Extract the [x, y] coordinate from the center of the cell holding the provided text.  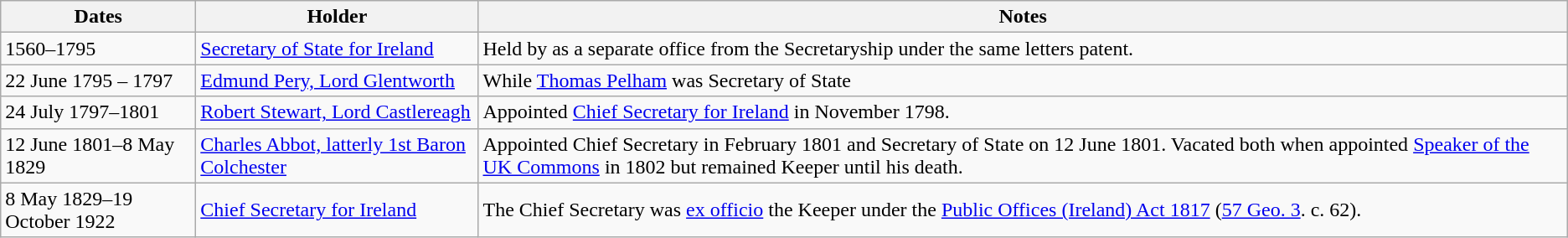
Held by as a separate office from the Secretaryship under the same letters patent. [1023, 49]
24 July 1797–1801 [99, 112]
The Chief Secretary was ex officio the Keeper under the Public Offices (Ireland) Act 1817 (57 Geo. 3. c. 62). [1023, 210]
Holder [337, 17]
Notes [1023, 17]
8 May 1829–19 October 1922 [99, 210]
Secretary of State for Ireland [337, 49]
1560–1795 [99, 49]
22 June 1795 – 1797 [99, 80]
Robert Stewart, Lord Castlereagh [337, 112]
Charles Abbot, latterly 1st Baron Colchester [337, 156]
Chief Secretary for Ireland [337, 210]
Edmund Pery, Lord Glentworth [337, 80]
12 June 1801–8 May 1829 [99, 156]
While Thomas Pelham was Secretary of State [1023, 80]
Appointed Chief Secretary for Ireland in November 1798. [1023, 112]
Dates [99, 17]
